For the text-containing cell, return its midpoint in [X, Y] coordinate format. 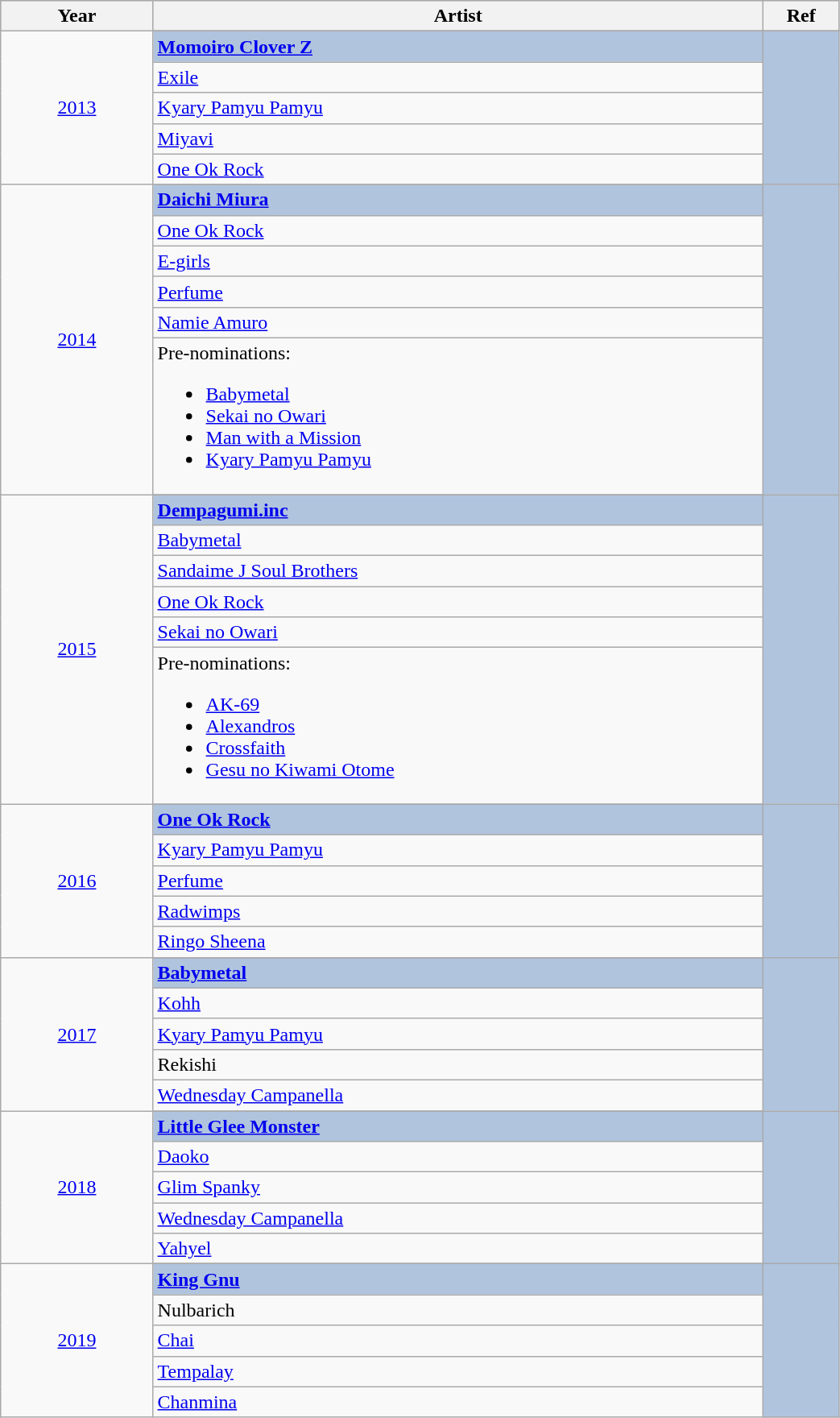
Daoko [457, 1157]
2018 [77, 1187]
Nulbarich [457, 1310]
Glim Spanky [457, 1188]
E-girls [457, 261]
Tempalay [457, 1371]
Chanmina [457, 1402]
2014 [77, 339]
2015 [77, 649]
Sekai no Owari [457, 632]
2013 [77, 108]
Pre-nominations:AK-69AlexandrosCrossfaithGesu no Kiwami Otome [457, 726]
Rekishi [457, 1064]
2019 [77, 1341]
Exile [457, 77]
Little Glee Monster [457, 1126]
Dempagumi.inc [457, 510]
Ringo Sheena [457, 942]
2016 [77, 881]
Chai [457, 1341]
Yahyel [457, 1249]
King Gnu [457, 1279]
Momoiro Clover Z [457, 47]
Kohh [457, 1003]
Miyavi [457, 139]
2017 [77, 1034]
Year [77, 16]
Daichi Miura [457, 200]
Ref [801, 16]
Sandaime J Soul Brothers [457, 571]
Pre-nominations:BabymetalSekai no OwariMan with a MissionKyary Pamyu Pamyu [457, 416]
Namie Amuro [457, 322]
Artist [457, 16]
Radwimps [457, 911]
